Pinpoint the cell where the given text exists, returning its [x, y] midpoint coordinate. 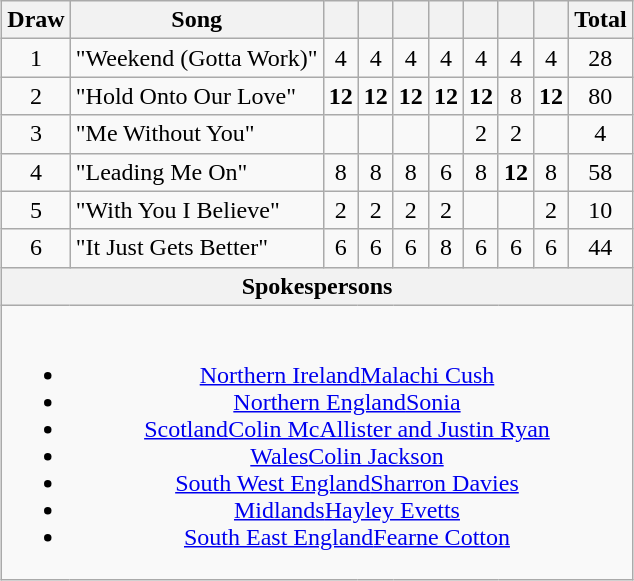
5 [36, 210]
Song [196, 20]
44 [601, 248]
"With You I Believe" [196, 210]
80 [601, 96]
"Me Without You" [196, 134]
58 [601, 172]
"Weekend (Gotta Work)" [196, 58]
10 [601, 210]
"It Just Gets Better" [196, 248]
Total [601, 20]
Draw [36, 20]
28 [601, 58]
Spokespersons [317, 286]
"Leading Me On" [196, 172]
"Hold Onto Our Love" [196, 96]
3 [36, 134]
1 [36, 58]
